Return (X, Y) of the center of cell containing provided text 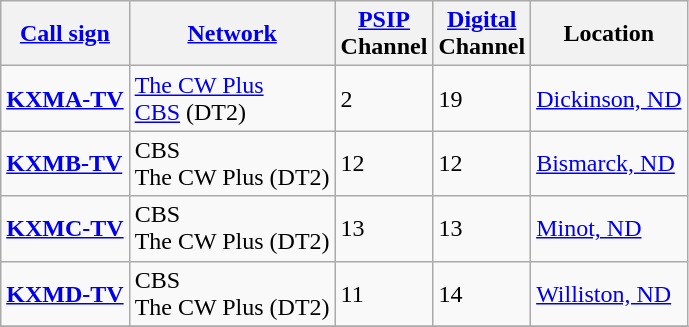
14 (482, 294)
Call sign (65, 34)
KXMC-TV (65, 228)
KXMD-TV (65, 294)
Bismarck, ND (609, 164)
11 (384, 294)
DigitalChannel (482, 34)
PSIPChannel (384, 34)
Dickinson, ND (609, 98)
KXMB-TV (65, 164)
19 (482, 98)
KXMA-TV (65, 98)
Williston, ND (609, 294)
Minot, ND (609, 228)
Location (609, 34)
The CW PlusCBS (DT2) (232, 98)
2 (384, 98)
Network (232, 34)
